Detect which cell encompasses the target text, then output its [X, Y] center coordinate. 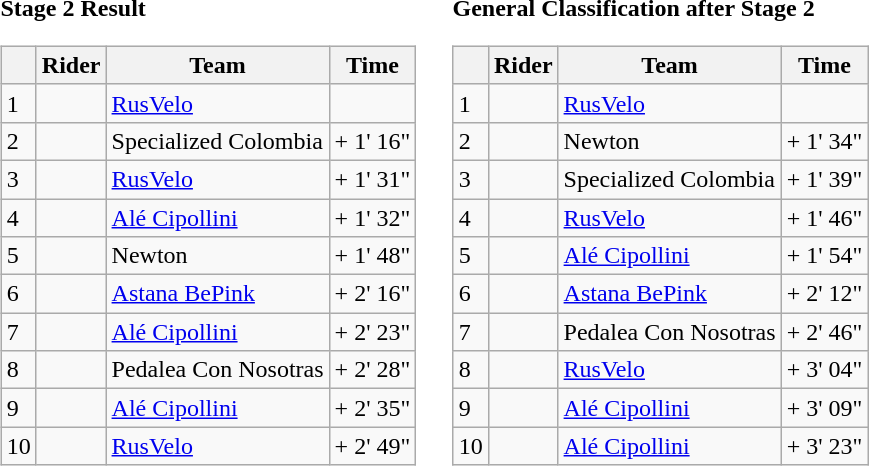
+ 1' 31" [372, 179]
+ 3' 04" [824, 370]
+ 1' 16" [372, 141]
+ 1' 32" [372, 217]
+ 1' 48" [372, 256]
+ 1' 46" [824, 217]
+ 2' 12" [824, 294]
+ 2' 16" [372, 294]
+ 3' 09" [824, 408]
+ 2' 46" [824, 332]
+ 2' 23" [372, 332]
+ 1' 39" [824, 179]
+ 2' 35" [372, 408]
+ 2' 49" [372, 446]
+ 2' 28" [372, 370]
+ 1' 54" [824, 256]
+ 1' 34" [824, 141]
+ 3' 23" [824, 446]
